Pinpoint the cell where the given text exists, returning its [X, Y] midpoint coordinate. 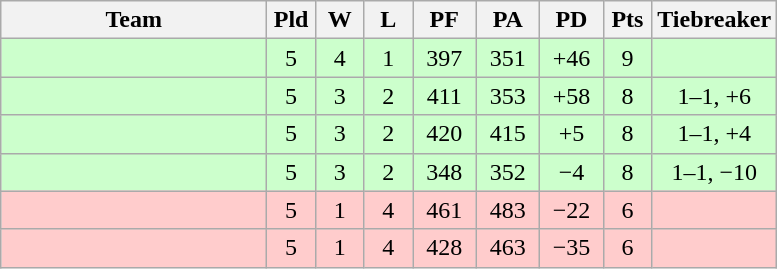
Pld [292, 20]
Pts [628, 20]
483 [508, 210]
PF [444, 20]
+5 [572, 134]
−35 [572, 248]
PD [572, 20]
461 [444, 210]
+46 [572, 58]
428 [444, 248]
1–1, +4 [714, 134]
463 [508, 248]
1–1, +6 [714, 96]
397 [444, 58]
352 [508, 172]
411 [444, 96]
Team [134, 20]
PA [508, 20]
351 [508, 58]
−22 [572, 210]
1–1, −10 [714, 172]
9 [628, 58]
420 [444, 134]
348 [444, 172]
L [388, 20]
W [340, 20]
+58 [572, 96]
353 [508, 96]
415 [508, 134]
−4 [572, 172]
Tiebreaker [714, 20]
